Extract the (X, Y) coordinate from the center of the cell holding the provided text.  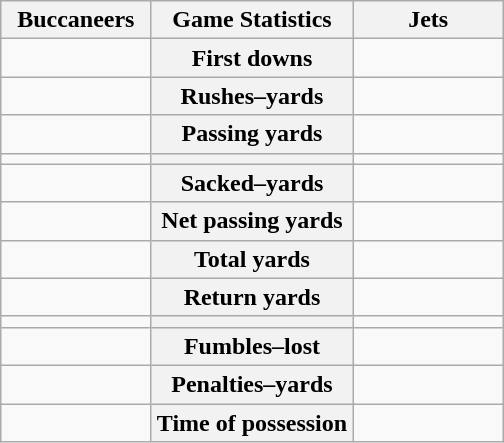
Fumbles–lost (252, 346)
First downs (252, 58)
Passing yards (252, 134)
Total yards (252, 259)
Net passing yards (252, 221)
Return yards (252, 297)
Rushes–yards (252, 96)
Time of possession (252, 423)
Buccaneers (76, 20)
Game Statistics (252, 20)
Penalties–yards (252, 384)
Jets (428, 20)
Sacked–yards (252, 183)
